Search for the cell housing the specified text and yield its (x, y) center coordinate. 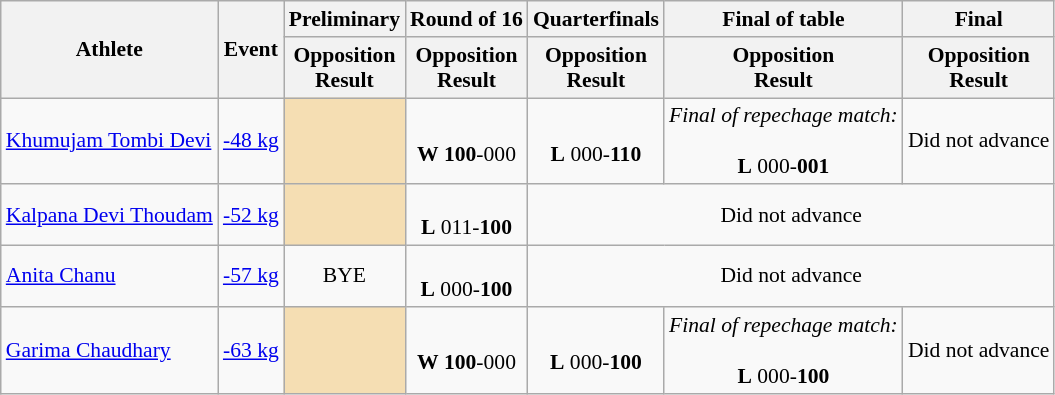
Final of repechage match:L 000-100 (784, 350)
Final (979, 19)
Round of 16 (466, 19)
Final of repechage match:L 000-001 (784, 142)
Quarterfinals (596, 19)
Garima Chaudhary (110, 350)
L 011-100 (466, 216)
BYE (344, 276)
-48 kg (251, 142)
Preliminary (344, 19)
-57 kg (251, 276)
Final of table (784, 19)
-52 kg (251, 216)
Khumujam Tombi Devi (110, 142)
Kalpana Devi Thoudam (110, 216)
Anita Chanu (110, 276)
L 000-110 (596, 142)
Athlete (110, 50)
-63 kg (251, 350)
Event (251, 50)
